Identify which cell holds the provided text, then report its (x, y) central coordinate. 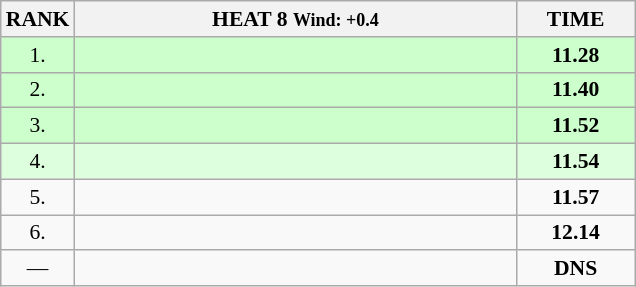
3. (38, 126)
RANK (38, 19)
TIME (576, 19)
HEAT 8 Wind: +0.4 (295, 19)
— (38, 269)
11.54 (576, 162)
DNS (576, 269)
11.52 (576, 126)
12.14 (576, 233)
2. (38, 90)
11.40 (576, 90)
5. (38, 197)
4. (38, 162)
6. (38, 233)
1. (38, 55)
11.57 (576, 197)
11.28 (576, 55)
